From the cell containing the given text, extract its center point as [x, y] coordinate. 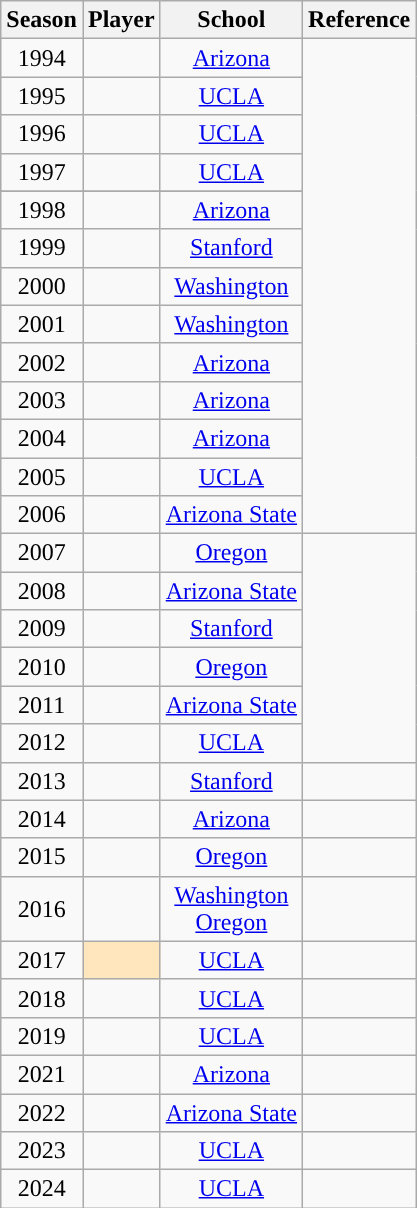
Reference [360, 20]
2002 [42, 362]
2005 [42, 477]
2023 [42, 1151]
2022 [42, 1113]
2019 [42, 1036]
2001 [42, 324]
2008 [42, 591]
School [231, 20]
1994 [42, 58]
2014 [42, 819]
2004 [42, 438]
2000 [42, 286]
2003 [42, 400]
1997 [42, 172]
2010 [42, 667]
2021 [42, 1074]
WashingtonOregon [231, 908]
2016 [42, 908]
2009 [42, 629]
2013 [42, 781]
2024 [42, 1189]
2007 [42, 553]
2017 [42, 960]
2012 [42, 743]
1998 [42, 210]
1995 [42, 96]
2015 [42, 857]
1999 [42, 248]
Season [42, 20]
Player [121, 20]
2011 [42, 705]
1996 [42, 134]
2006 [42, 515]
2018 [42, 998]
